For the text-containing cell, return its midpoint in (X, Y) coordinate format. 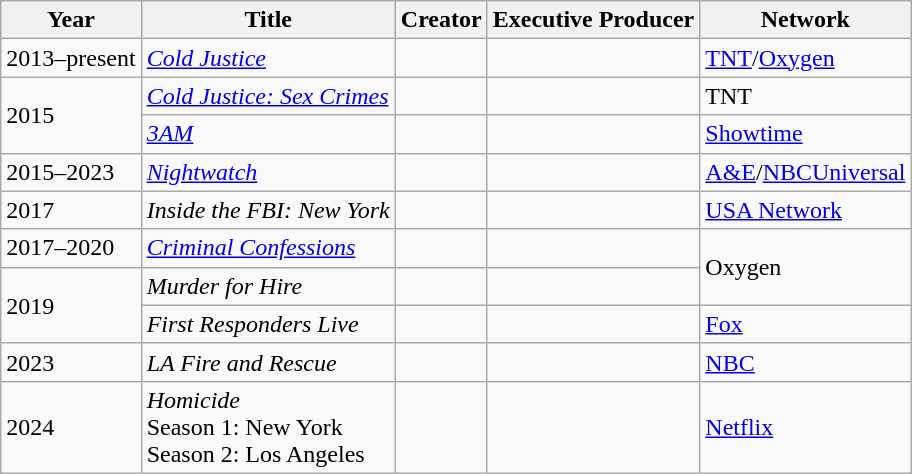
2015 (71, 115)
2019 (71, 305)
Network (806, 20)
USA Network (806, 210)
2013–present (71, 58)
Cold Justice (268, 58)
HomicideSeason 1: New YorkSeason 2: Los Angeles (268, 427)
Executive Producer (594, 20)
Year (71, 20)
Fox (806, 324)
First Responders Live (268, 324)
TNT (806, 96)
Murder for Hire (268, 286)
Showtime (806, 134)
TNT/Oxygen (806, 58)
Creator (441, 20)
LA Fire and Rescue (268, 362)
2017 (71, 210)
3AM (268, 134)
A&E/NBCUniversal (806, 172)
2015–2023 (71, 172)
Title (268, 20)
Netflix (806, 427)
2017–2020 (71, 248)
Oxygen (806, 267)
Inside the FBI: New York (268, 210)
2024 (71, 427)
NBC (806, 362)
Criminal Confessions (268, 248)
2023 (71, 362)
Cold Justice: Sex Crimes (268, 96)
Nightwatch (268, 172)
